Locate the cell with the specified text and output its [X, Y] center coordinate. 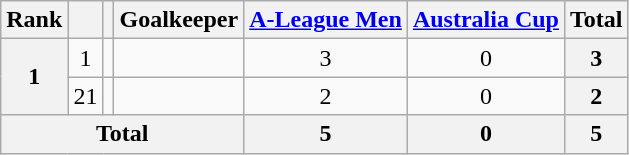
A-League Men [326, 20]
21 [86, 96]
Rank [34, 20]
Australia Cup [486, 20]
Goalkeeper [179, 20]
